From the cell containing the given text, extract its center point as [X, Y] coordinate. 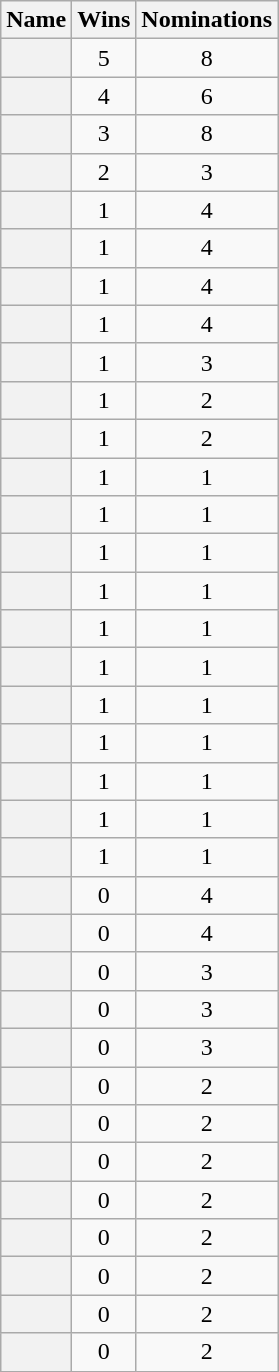
Nominations [207, 20]
Wins [104, 20]
6 [207, 96]
Name [36, 20]
5 [104, 58]
